Capture the cell that displays the provided text and extract its (X, Y) central coordinate. 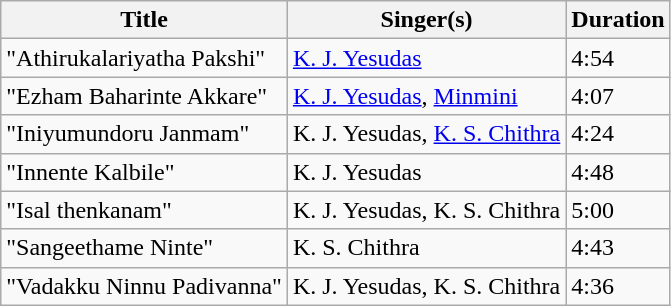
"Sangeethame Ninte" (144, 248)
4:48 (618, 172)
"Athirukalariyatha Pakshi" (144, 58)
K. J. Yesudas, Minmini (426, 96)
"Ezham Baharinte Akkare" (144, 96)
4:07 (618, 96)
"Isal thenkanam" (144, 210)
Title (144, 20)
"Vadakku Ninnu Padivanna" (144, 286)
4:43 (618, 248)
4:54 (618, 58)
"Iniyumundoru Janmam" (144, 134)
Singer(s) (426, 20)
4:36 (618, 286)
4:24 (618, 134)
K. S. Chithra (426, 248)
Duration (618, 20)
"Innente Kalbile" (144, 172)
5:00 (618, 210)
